From the cell containing the given text, extract its center point as (X, Y) coordinate. 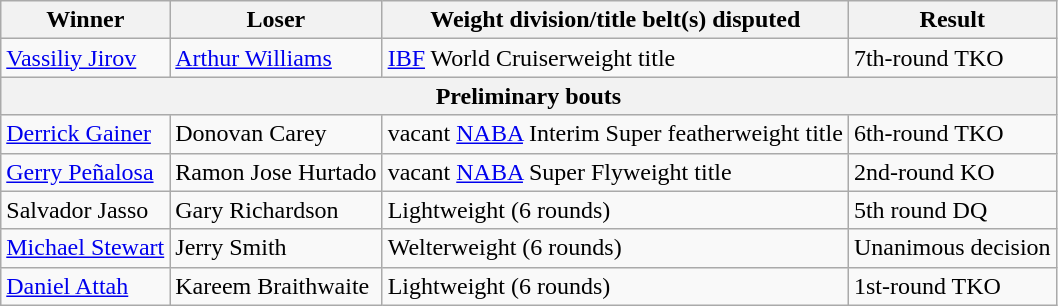
6th-round TKO (952, 134)
vacant NABA Interim Super featherweight title (615, 134)
Michael Stewart (86, 248)
Daniel Attah (86, 286)
Welterweight (6 rounds) (615, 248)
IBF World Cruiserweight title (615, 58)
Derrick Gainer (86, 134)
Weight division/title belt(s) disputed (615, 20)
vacant NABA Super Flyweight title (615, 172)
Preliminary bouts (528, 96)
Gerry Peñalosa (86, 172)
2nd-round KO (952, 172)
Result (952, 20)
7th-round TKO (952, 58)
Kareem Braithwaite (276, 286)
Loser (276, 20)
Winner (86, 20)
5th round DQ (952, 210)
Ramon Jose Hurtado (276, 172)
Donovan Carey (276, 134)
Gary Richardson (276, 210)
Unanimous decision (952, 248)
Arthur Williams (276, 58)
Salvador Jasso (86, 210)
Jerry Smith (276, 248)
1st-round TKO (952, 286)
Vassiliy Jirov (86, 58)
